Determine the (x, y) coordinate at the center of the cell enclosing the given text.  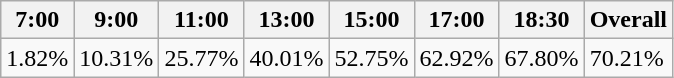
18:30 (542, 20)
9:00 (116, 20)
10.31% (116, 58)
1.82% (38, 58)
52.75% (372, 58)
15:00 (372, 20)
40.01% (286, 58)
62.92% (456, 58)
25.77% (202, 58)
11:00 (202, 20)
67.80% (542, 58)
70.21% (628, 58)
7:00 (38, 20)
Overall (628, 20)
17:00 (456, 20)
13:00 (286, 20)
